Extract the [X, Y] coordinate from the center of the cell holding the provided text.  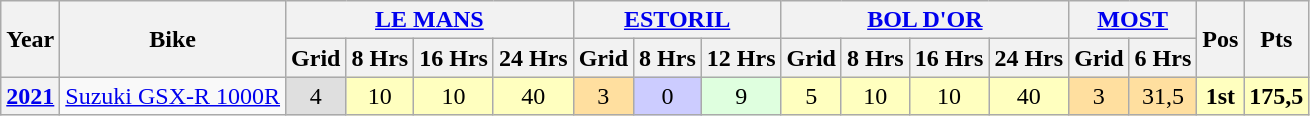
MOST [1133, 20]
4 [316, 96]
BOL D'OR [925, 20]
Pts [1276, 39]
1st [1220, 96]
5 [811, 96]
Year [30, 39]
LE MANS [430, 20]
0 [668, 96]
Bike [173, 39]
12 Hrs [741, 58]
Pos [1220, 39]
ESTORIL [677, 20]
2021 [30, 96]
6 Hrs [1163, 58]
9 [741, 96]
Suzuki GSX-R 1000R [173, 96]
175,5 [1276, 96]
31,5 [1163, 96]
